Identify which cell holds the provided text, then report its [x, y] central coordinate. 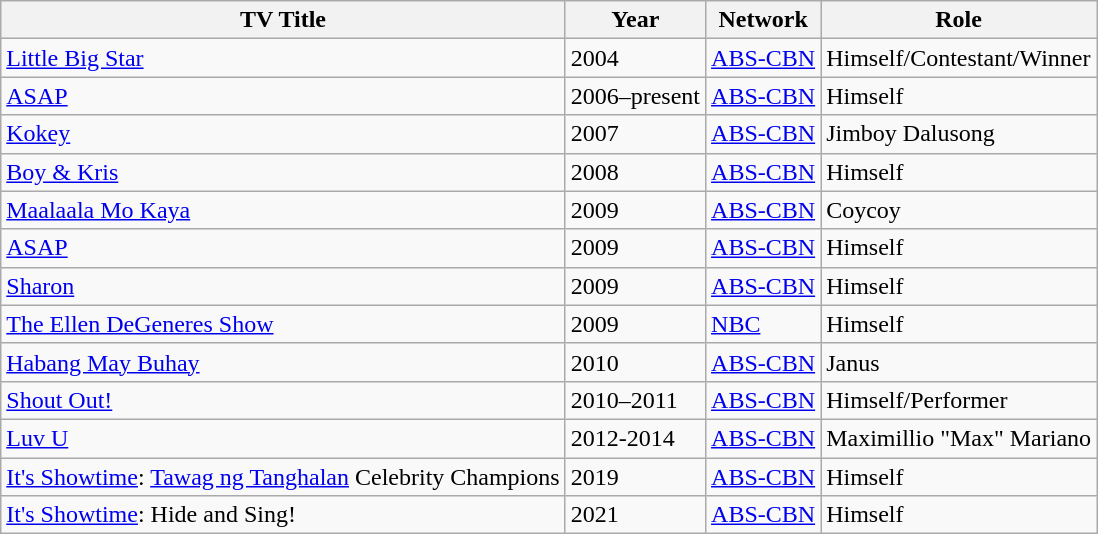
Himself/Contestant/Winner [959, 58]
Kokey [283, 134]
TV Title [283, 20]
Coycoy [959, 210]
Habang May Buhay [283, 362]
Network [764, 20]
2008 [635, 172]
2012-2014 [635, 438]
The Ellen DeGeneres Show [283, 324]
NBC [764, 324]
2007 [635, 134]
Jimboy Dalusong [959, 134]
Role [959, 20]
Little Big Star [283, 58]
2010–2011 [635, 400]
Maalaala Mo Kaya [283, 210]
It's Showtime: Tawag ng Tanghalan Celebrity Champions [283, 477]
Boy & Kris [283, 172]
Luv U [283, 438]
Year [635, 20]
2010 [635, 362]
It's Showtime: Hide and Sing! [283, 515]
2019 [635, 477]
2021 [635, 515]
Himself/Performer [959, 400]
Shout Out! [283, 400]
Sharon [283, 286]
2004 [635, 58]
2006–present [635, 96]
Maximillio "Max" Mariano [959, 438]
Janus [959, 362]
